Detect which cell encompasses the target text, then output its (x, y) center coordinate. 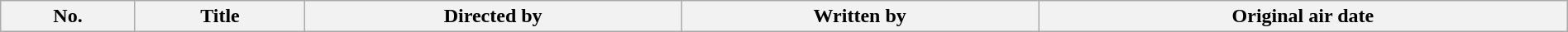
No. (68, 16)
Original air date (1303, 16)
Title (220, 16)
Directed by (493, 16)
Written by (860, 16)
